Provide the (X, Y) coordinate of the cell's center where the given text is located.  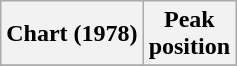
Chart (1978) (72, 34)
Peakposition (189, 34)
